Identify which cell holds the provided text, then report its (x, y) central coordinate. 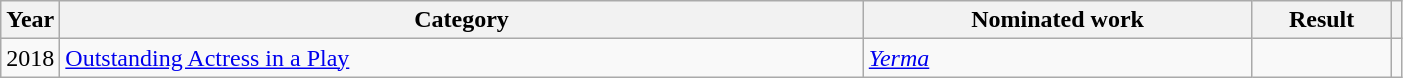
Result (1322, 20)
2018 (30, 58)
Yerma (1058, 58)
Year (30, 20)
Nominated work (1058, 20)
Category (462, 20)
Outstanding Actress in a Play (462, 58)
